Pinpoint the cell where the given text exists, returning its (x, y) midpoint coordinate. 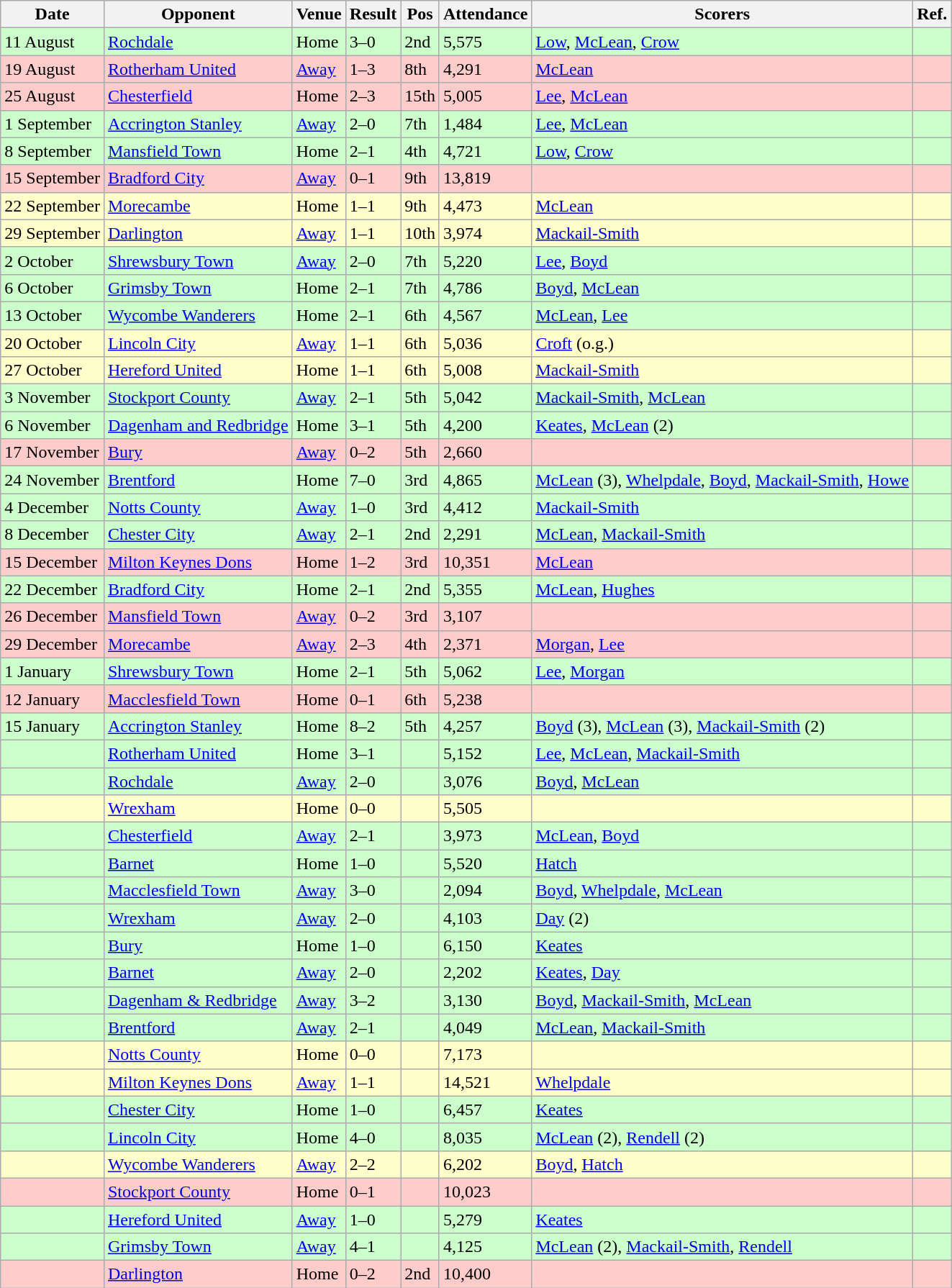
14,521 (485, 1082)
Low, Crow (722, 151)
Boyd, Whelpdale, McLean (722, 891)
4,567 (485, 315)
17 November (53, 453)
Lee, McLean, Mackail-Smith (722, 753)
Dagenham and Redbridge (198, 425)
29 September (53, 233)
Scorers (722, 14)
5,279 (485, 1220)
19 August (53, 69)
4,473 (485, 206)
McLean, Lee (722, 315)
22 December (53, 589)
Boyd (3), McLean (3), Mackail-Smith (2) (722, 726)
5,152 (485, 753)
McLean (2), Rendell (2) (722, 1137)
4,721 (485, 151)
3,973 (485, 836)
Dagenham & Redbridge (198, 1000)
Result (373, 14)
2,371 (485, 644)
Attendance (485, 14)
5,505 (485, 809)
4,786 (485, 288)
5,355 (485, 589)
Date (53, 14)
4–0 (373, 1137)
4,257 (485, 726)
2 October (53, 260)
15th (420, 96)
Keates, McLean (2) (722, 425)
Pos (420, 14)
2,291 (485, 535)
3 November (53, 398)
13,819 (485, 178)
15 January (53, 726)
6 October (53, 288)
5,036 (485, 343)
1–2 (373, 562)
Lee, Morgan (722, 671)
Hatch (722, 863)
Ref. (933, 14)
Mackail-Smith, McLean (722, 398)
McLean (3), Whelpdale, Boyd, Mackail-Smith, Howe (722, 480)
Keates, Day (722, 973)
4,049 (485, 1028)
7–0 (373, 480)
2,202 (485, 973)
1,484 (485, 124)
McLean (2), Mackail-Smith, Rendell (722, 1247)
6,150 (485, 945)
Venue (319, 14)
Boyd, Hatch (722, 1164)
24 November (53, 480)
8,035 (485, 1137)
29 December (53, 644)
1 January (53, 671)
8 September (53, 151)
1 September (53, 124)
3,974 (485, 233)
Low, McLean, Crow (722, 42)
10,023 (485, 1192)
5,238 (485, 699)
8 December (53, 535)
20 October (53, 343)
15 December (53, 562)
Opponent (198, 14)
4–1 (373, 1247)
Croft (o.g.) (722, 343)
6 November (53, 425)
4,125 (485, 1247)
2,660 (485, 453)
1–3 (373, 69)
12 January (53, 699)
5,042 (485, 398)
10th (420, 233)
4,412 (485, 507)
5,520 (485, 863)
7,173 (485, 1055)
3,107 (485, 617)
Day (2) (722, 918)
26 December (53, 617)
4,865 (485, 480)
2–2 (373, 1164)
3–2 (373, 1000)
8th (420, 69)
Lee, Boyd (722, 260)
4,103 (485, 918)
8–2 (373, 726)
13 October (53, 315)
3,130 (485, 1000)
4,200 (485, 425)
5,062 (485, 671)
5,008 (485, 371)
6,457 (485, 1110)
10,400 (485, 1274)
2,094 (485, 891)
15 September (53, 178)
5,005 (485, 96)
27 October (53, 371)
McLean, Hughes (722, 589)
4,291 (485, 69)
6,202 (485, 1164)
Morgan, Lee (722, 644)
5,220 (485, 260)
22 September (53, 206)
25 August (53, 96)
11 August (53, 42)
10,351 (485, 562)
4 December (53, 507)
5,575 (485, 42)
3,076 (485, 781)
Whelpdale (722, 1082)
Boyd, Mackail-Smith, McLean (722, 1000)
McLean, Boyd (722, 836)
